For the text-containing cell, return its midpoint in [X, Y] coordinate format. 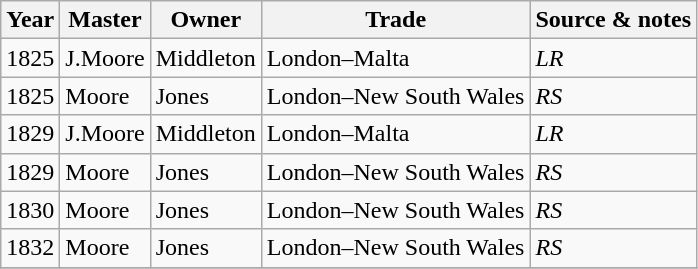
Source & notes [614, 20]
1830 [30, 210]
Trade [396, 20]
Master [105, 20]
Year [30, 20]
1832 [30, 248]
Owner [206, 20]
